Provide the [X, Y] coordinate of the cell's center where the given text is located.  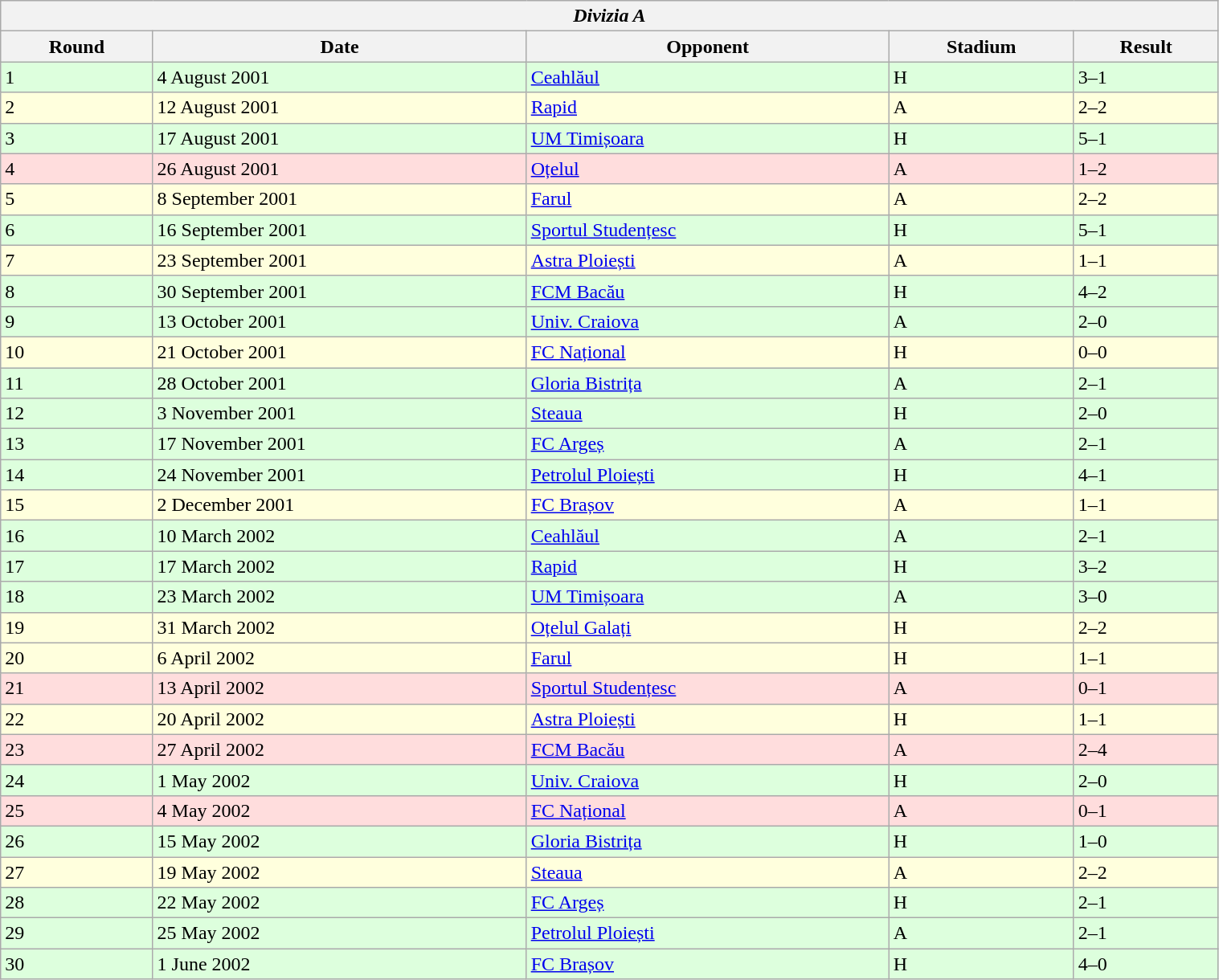
28 October 2001 [339, 383]
27 [77, 872]
23 March 2002 [339, 597]
27 April 2002 [339, 749]
13 [77, 444]
22 May 2002 [339, 903]
3 November 2001 [339, 414]
13 April 2002 [339, 688]
Divizia A [609, 16]
19 May 2002 [339, 872]
4 [77, 169]
3 [77, 138]
8 [77, 291]
16 September 2001 [339, 230]
Date [339, 47]
20 April 2002 [339, 719]
30 [77, 964]
9 [77, 321]
19 [77, 627]
1 May 2002 [339, 780]
1 June 2002 [339, 964]
4–2 [1146, 291]
17 November 2001 [339, 444]
Opponent [707, 47]
10 March 2002 [339, 536]
Round [77, 47]
24 November 2001 [339, 475]
26 August 2001 [339, 169]
24 [77, 780]
Oțelul Galați [707, 627]
1–2 [1146, 169]
29 [77, 933]
1–0 [1146, 841]
Stadium [981, 47]
3–1 [1146, 77]
2 December 2001 [339, 505]
15 [77, 505]
10 [77, 352]
0–0 [1146, 352]
Oțelul [707, 169]
17 August 2001 [339, 138]
5 [77, 199]
2–4 [1146, 749]
3–2 [1146, 566]
1 [77, 77]
6 April 2002 [339, 658]
18 [77, 597]
14 [77, 475]
28 [77, 903]
23 September 2001 [339, 260]
25 [77, 811]
Result [1146, 47]
31 March 2002 [339, 627]
30 September 2001 [339, 291]
17 March 2002 [339, 566]
2 [77, 108]
26 [77, 841]
21 October 2001 [339, 352]
8 September 2001 [339, 199]
12 [77, 414]
6 [77, 230]
3–0 [1146, 597]
4 May 2002 [339, 811]
23 [77, 749]
16 [77, 536]
4 August 2001 [339, 77]
4–1 [1146, 475]
17 [77, 566]
21 [77, 688]
13 October 2001 [339, 321]
20 [77, 658]
4–0 [1146, 964]
12 August 2001 [339, 108]
25 May 2002 [339, 933]
22 [77, 719]
7 [77, 260]
11 [77, 383]
15 May 2002 [339, 841]
